For the text-containing cell, return its midpoint in (X, Y) coordinate format. 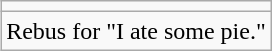
Rebus for "I ate some pie." (136, 31)
